For the text-containing cell, return its midpoint in [x, y] coordinate format. 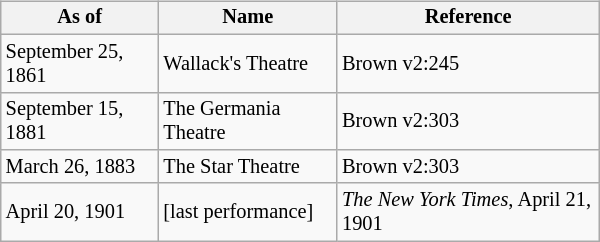
April 20, 1901 [80, 212]
September 15, 1881 [80, 121]
[last performance] [248, 212]
As of [80, 18]
Name [248, 18]
Wallack's Theatre [248, 63]
Brown v2:245 [468, 63]
March 26, 1883 [80, 167]
Reference [468, 18]
The Star Theatre [248, 167]
The New York Times, April 21, 1901 [468, 212]
The Germania Theatre [248, 121]
September 25, 1861 [80, 63]
